Extract the [X, Y] coordinate from the center of the cell holding the provided text.  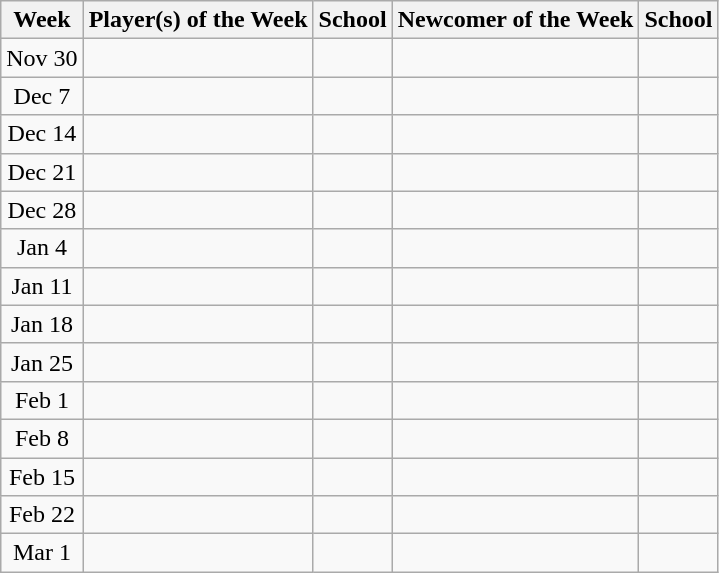
Feb 1 [42, 400]
Newcomer of the Week [516, 20]
Dec 21 [42, 172]
Mar 1 [42, 553]
Player(s) of the Week [198, 20]
Feb 22 [42, 515]
Nov 30 [42, 58]
Jan 18 [42, 324]
Jan 4 [42, 248]
Dec 14 [42, 134]
Dec 7 [42, 96]
Feb 15 [42, 477]
Jan 25 [42, 362]
Week [42, 20]
Jan 11 [42, 286]
Feb 8 [42, 438]
Dec 28 [42, 210]
